Return the (X, Y) coordinate for the center point of the cell that contains the specified text.  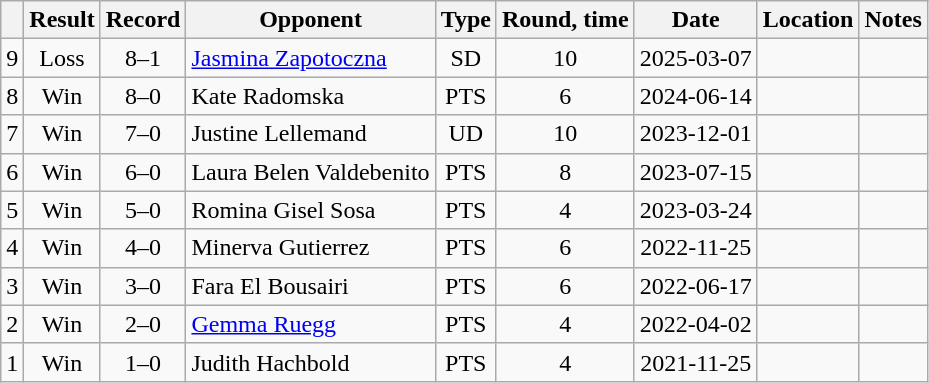
Date (696, 20)
2025-03-07 (696, 58)
UD (466, 134)
Notes (893, 20)
2021-11-25 (696, 362)
8–0 (143, 96)
5–0 (143, 210)
Laura Belen Valdebenito (310, 172)
2024-06-14 (696, 96)
2023-12-01 (696, 134)
Fara El Bousairi (310, 286)
Record (143, 20)
8–1 (143, 58)
2022-11-25 (696, 248)
3–0 (143, 286)
Kate Radomska (310, 96)
Location (808, 20)
Judith Hachbold (310, 362)
9 (12, 58)
4–0 (143, 248)
Result (62, 20)
3 (12, 286)
2–0 (143, 324)
SD (466, 58)
Gemma Ruegg (310, 324)
7–0 (143, 134)
2022-04-02 (696, 324)
5 (12, 210)
7 (12, 134)
Jasmina Zapotoczna (310, 58)
2022-06-17 (696, 286)
1–0 (143, 362)
2023-03-24 (696, 210)
1 (12, 362)
2 (12, 324)
Round, time (565, 20)
Justine Lellemand (310, 134)
Type (466, 20)
6–0 (143, 172)
Opponent (310, 20)
2023-07-15 (696, 172)
Loss (62, 58)
Romina Gisel Sosa (310, 210)
Minerva Gutierrez (310, 248)
